Output the [x, y] coordinate of the center of the cell containing the given text.  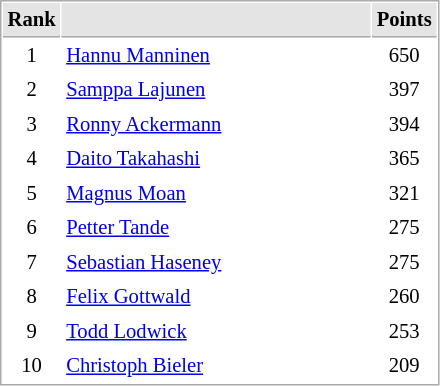
Christoph Bieler [216, 366]
Samppa Lajunen [216, 90]
394 [404, 124]
Todd Lodwick [216, 332]
5 [32, 194]
365 [404, 158]
321 [404, 194]
Rank [32, 20]
Magnus Moan [216, 194]
650 [404, 56]
260 [404, 296]
1 [32, 56]
9 [32, 332]
Sebastian Haseney [216, 262]
Points [404, 20]
8 [32, 296]
10 [32, 366]
7 [32, 262]
Petter Tande [216, 228]
397 [404, 90]
Daito Takahashi [216, 158]
Ronny Ackermann [216, 124]
2 [32, 90]
253 [404, 332]
6 [32, 228]
209 [404, 366]
3 [32, 124]
4 [32, 158]
Hannu Manninen [216, 56]
Felix Gottwald [216, 296]
